Provide the [X, Y] coordinate of the cell's center where the given text is located.  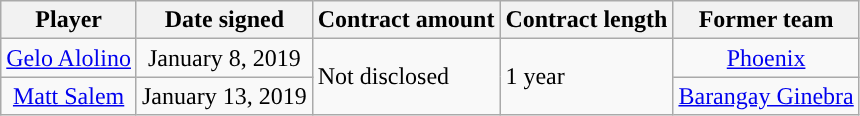
Former team [766, 20]
Contract length [586, 20]
January 8, 2019 [224, 58]
1 year [586, 77]
Gelo Alolino [69, 58]
January 13, 2019 [224, 96]
Matt Salem [69, 96]
Player [69, 20]
Date signed [224, 20]
Not disclosed [406, 77]
Barangay Ginebra [766, 96]
Contract amount [406, 20]
Phoenix [766, 58]
